Find where the given text appears and provide that cell's center as (X, Y) coordinate. 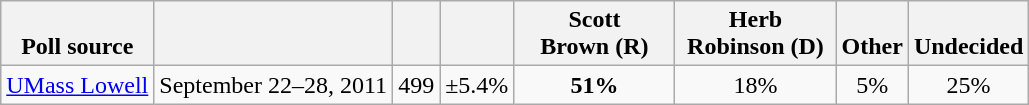
18% (756, 85)
499 (416, 85)
25% (968, 85)
UMass Lowell (78, 85)
ScottBrown (R) (594, 34)
5% (872, 85)
±5.4% (477, 85)
Other (872, 34)
51% (594, 85)
Undecided (968, 34)
September 22–28, 2011 (274, 85)
Poll source (78, 34)
HerbRobinson (D) (756, 34)
